Search for the cell housing the specified text and yield its [x, y] center coordinate. 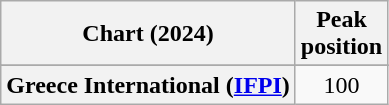
100 [341, 85]
Chart (2024) [148, 34]
Peakposition [341, 34]
Greece International (IFPI) [148, 85]
